Find where the given text appears and provide that cell's center as (x, y) coordinate. 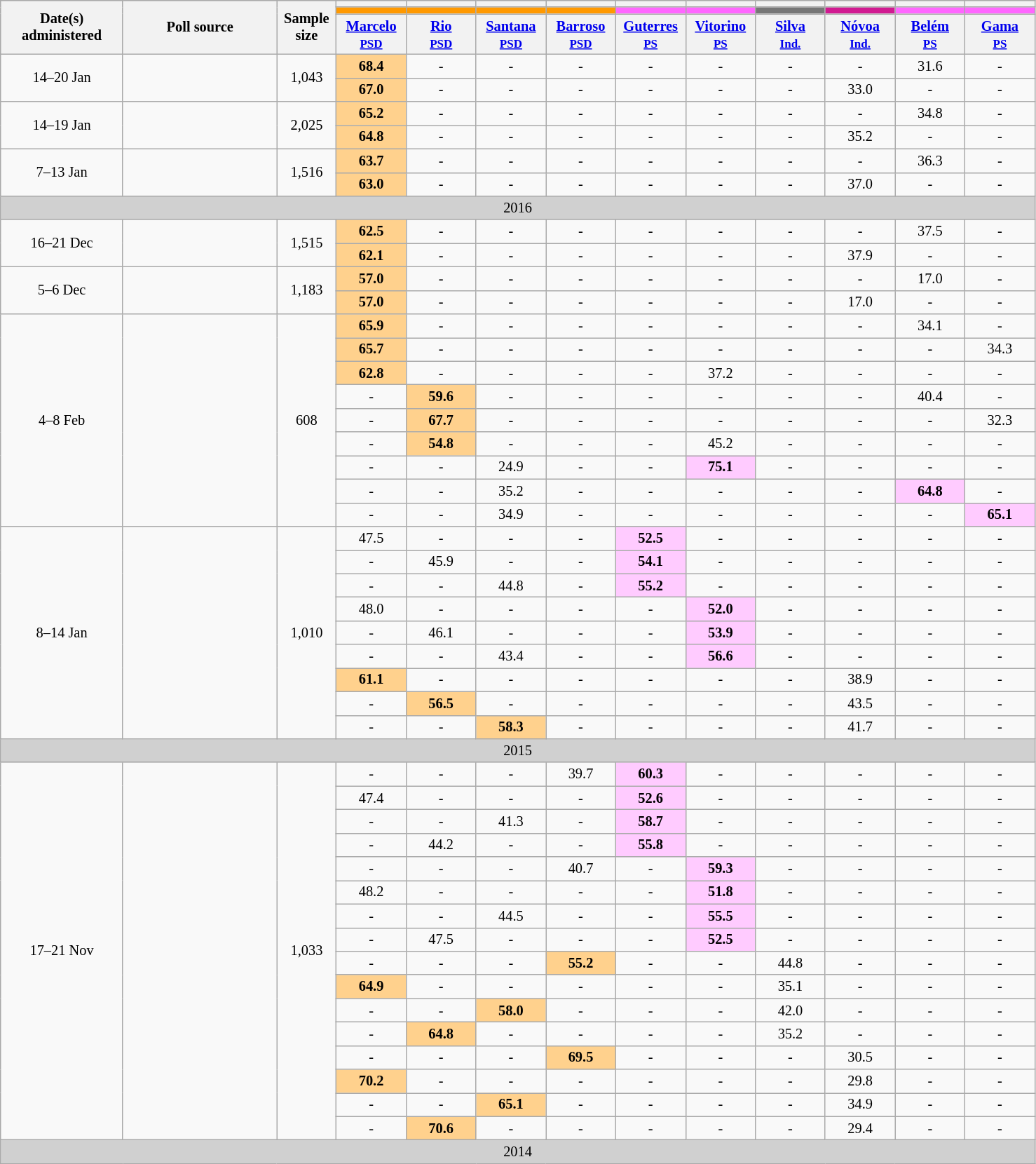
54.1 (650, 562)
34.3 (1000, 349)
65.7 (372, 349)
55.8 (650, 845)
67.0 (372, 90)
GamaPS (1000, 34)
37.2 (721, 373)
31.6 (930, 66)
37.0 (860, 184)
44.2 (441, 845)
4–8 Feb (62, 421)
SilvaInd. (791, 34)
59.6 (441, 396)
75.1 (721, 467)
29.8 (860, 1081)
2015 (518, 750)
60.3 (650, 774)
67.7 (441, 420)
1,516 (307, 172)
37.9 (860, 255)
1,515 (307, 243)
16–21 Dec (62, 243)
1,043 (307, 77)
41.3 (511, 821)
38.9 (860, 679)
44.5 (511, 916)
40.4 (930, 396)
VitorinoPS (721, 34)
55.5 (721, 916)
17–21 Nov (62, 951)
41.7 (860, 727)
1,033 (307, 951)
70.2 (372, 1081)
39.7 (581, 774)
Poll source (200, 27)
64.9 (372, 987)
1,183 (307, 290)
52.0 (721, 609)
42.0 (791, 1010)
54.8 (441, 444)
63.0 (372, 184)
36.3 (930, 161)
34.8 (930, 114)
7–13 Jan (62, 172)
24.9 (511, 467)
33.0 (860, 90)
Date(s)administered (62, 27)
51.8 (721, 892)
53.9 (721, 632)
34.1 (930, 326)
43.5 (860, 703)
58.7 (650, 821)
58.3 (511, 727)
46.1 (441, 632)
1,010 (307, 632)
40.7 (581, 869)
37.5 (930, 231)
65.9 (372, 326)
32.3 (1000, 420)
52.6 (650, 798)
62.1 (372, 255)
608 (307, 421)
62.5 (372, 231)
69.5 (581, 1057)
30.5 (860, 1057)
14–19 Jan (62, 125)
58.0 (511, 1010)
63.7 (372, 161)
45.2 (721, 444)
59.3 (721, 869)
48.2 (372, 892)
MarceloPSD (372, 34)
62.8 (372, 373)
48.0 (372, 609)
BarrosoPSD (581, 34)
45.9 (441, 562)
2014 (518, 1152)
70.6 (441, 1128)
8–14 Jan (62, 632)
14–20 Jan (62, 77)
RioPSD (441, 34)
35.1 (791, 987)
NóvoaInd. (860, 34)
29.4 (860, 1128)
61.1 (372, 679)
68.4 (372, 66)
56.6 (721, 656)
2016 (518, 208)
BelémPS (930, 34)
56.5 (441, 703)
SantanaPSD (511, 34)
43.4 (511, 656)
2,025 (307, 125)
47.4 (372, 798)
5–6 Dec (62, 290)
Sample size (307, 27)
GuterresPS (650, 34)
65.2 (372, 114)
